Return (x, y) of the center of cell containing provided text 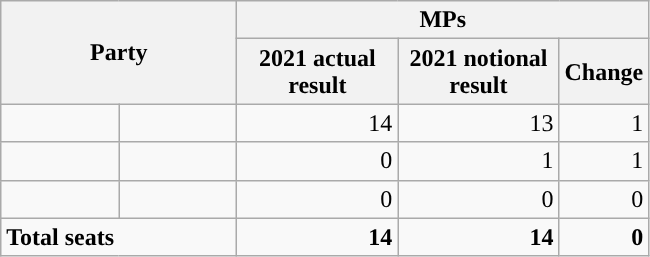
13 (478, 123)
Total seats (119, 237)
2021 notional result (478, 72)
Change (604, 72)
MPs (443, 20)
2021 actual result (318, 72)
Party (119, 52)
